Locate the cell with the specified text and output its (X, Y) center coordinate. 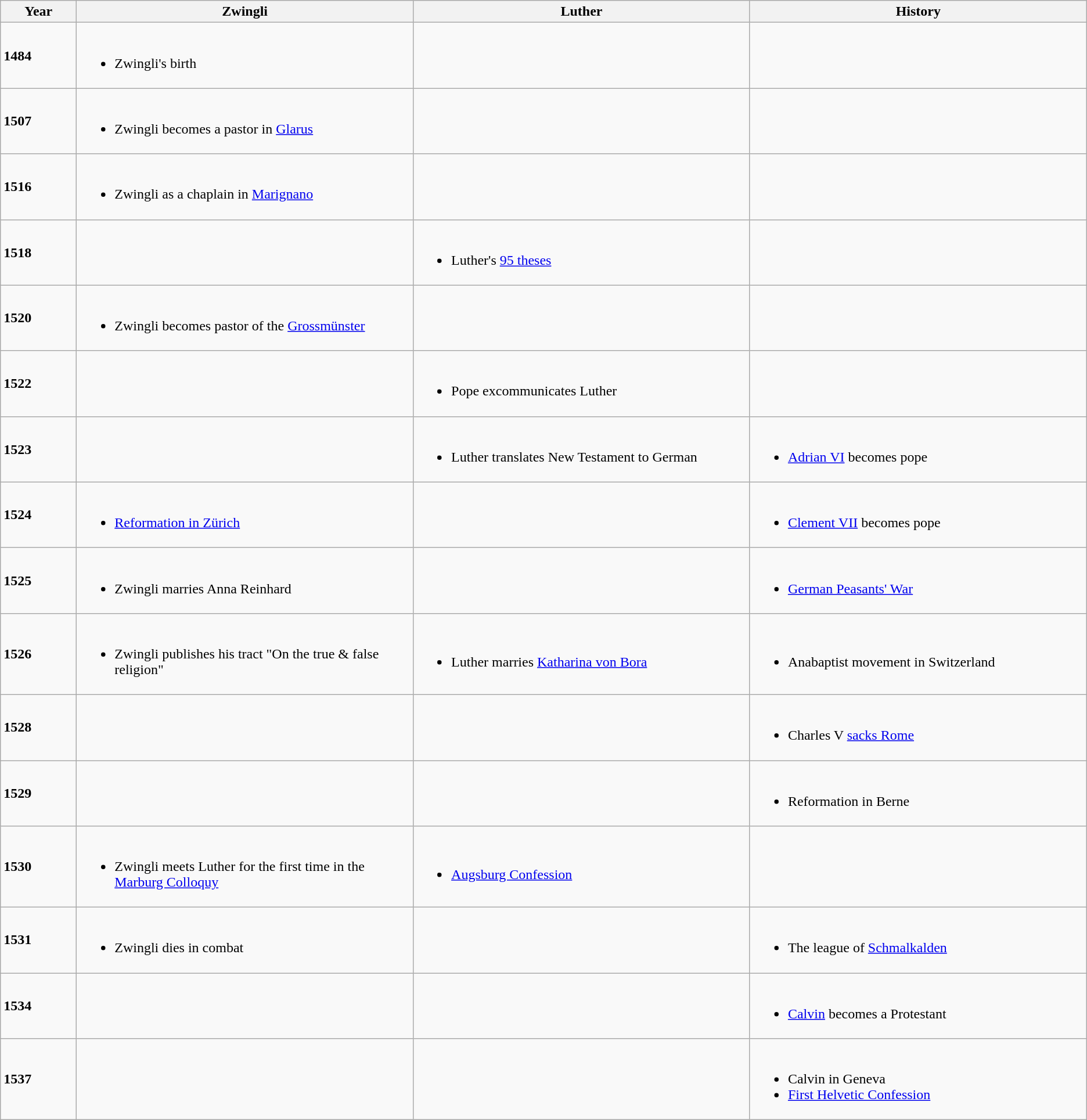
Zwingli publishes his tract "On the true & false religion" (245, 654)
1528 (38, 727)
Augsburg Confession (582, 867)
Calvin becomes a Protestant (918, 1006)
Reformation in Berne (918, 793)
1523 (38, 449)
1525 (38, 581)
Year (38, 12)
Luther translates New Testament to German (582, 449)
Luther (582, 12)
Reformation in Zürich (245, 514)
1520 (38, 318)
Pope excommunicates Luther (582, 383)
Luther's 95 theses (582, 252)
The league of Schmalkalden (918, 941)
German Peasants' War (918, 581)
History (918, 12)
Zwingli's birth (245, 56)
1522 (38, 383)
1524 (38, 514)
Zwingli as a chaplain in Marignano (245, 187)
1530 (38, 867)
1537 (38, 1079)
Zwingli meets Luther for the first time in the Marburg Colloquy (245, 867)
1529 (38, 793)
Luther marries Katharina von Bora (582, 654)
Adrian VI becomes pope (918, 449)
Charles V sacks Rome (918, 727)
Clement VII becomes pope (918, 514)
Zwingli dies in combat (245, 941)
Zwingli marries Anna Reinhard (245, 581)
Zwingli becomes a pastor in Glarus (245, 121)
Zwingli (245, 12)
1484 (38, 56)
Zwingli becomes pastor of the Grossmünster (245, 318)
1534 (38, 1006)
1507 (38, 121)
1518 (38, 252)
Anabaptist movement in Switzerland (918, 654)
1531 (38, 941)
1526 (38, 654)
1516 (38, 187)
Calvin in GenevaFirst Helvetic Confession (918, 1079)
